Return the [x, y] coordinate for the center point of the cell that contains the specified text.  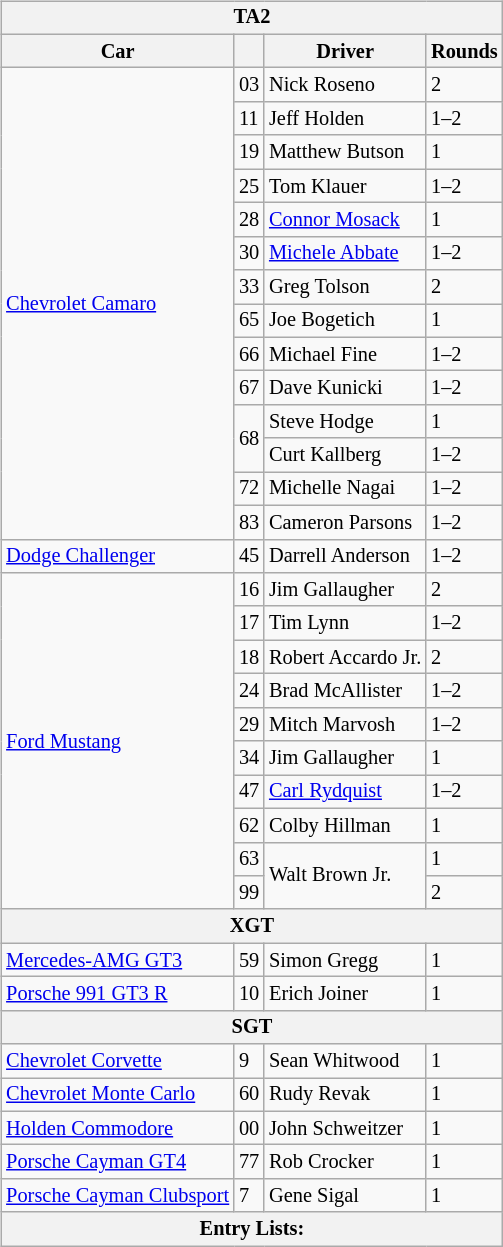
Simon Gregg [345, 960]
Holden Commodore [118, 1128]
77 [249, 1162]
72 [249, 489]
60 [249, 1095]
83 [249, 522]
Mitch Marvosh [345, 724]
Driver [345, 51]
Nick Roseno [345, 85]
Connor Mosack [345, 220]
62 [249, 825]
Rounds [464, 51]
Darrell Anderson [345, 556]
63 [249, 859]
66 [249, 354]
17 [249, 623]
Matthew Butson [345, 152]
Curt Kallberg [345, 455]
Ford Mustang [118, 742]
18 [249, 657]
16 [249, 590]
Colby Hillman [345, 825]
10 [249, 994]
Tim Lynn [345, 623]
Walt Brown Jr. [345, 876]
65 [249, 321]
Jeff Holden [345, 119]
29 [249, 724]
Porsche 991 GT3 R [118, 994]
TA2 [252, 18]
33 [249, 287]
24 [249, 691]
Entry Lists: [252, 1229]
XGT [252, 926]
25 [249, 186]
Mercedes-AMG GT3 [118, 960]
Chevrolet Camaro [118, 304]
SGT [252, 1027]
11 [249, 119]
Dave Kunicki [345, 388]
Carl Rydquist [345, 792]
Joe Bogetich [345, 321]
John Schweitzer [345, 1128]
Tom Klauer [345, 186]
9 [249, 1061]
Dodge Challenger [118, 556]
Greg Tolson [345, 287]
03 [249, 85]
Brad McAllister [345, 691]
Rudy Revak [345, 1095]
Chevrolet Monte Carlo [118, 1095]
Michele Abbate [345, 253]
Car [118, 51]
45 [249, 556]
67 [249, 388]
7 [249, 1196]
Steve Hodge [345, 422]
30 [249, 253]
Robert Accardo Jr. [345, 657]
Cameron Parsons [345, 522]
99 [249, 893]
68 [249, 438]
Michelle Nagai [345, 489]
Rob Crocker [345, 1162]
Gene Sigal [345, 1196]
Porsche Cayman GT4 [118, 1162]
59 [249, 960]
Sean Whitwood [345, 1061]
47 [249, 792]
28 [249, 220]
34 [249, 758]
Chevrolet Corvette [118, 1061]
Erich Joiner [345, 994]
Porsche Cayman Clubsport [118, 1196]
Michael Fine [345, 354]
19 [249, 152]
00 [249, 1128]
